For the text-containing cell, return its midpoint in (X, Y) coordinate format. 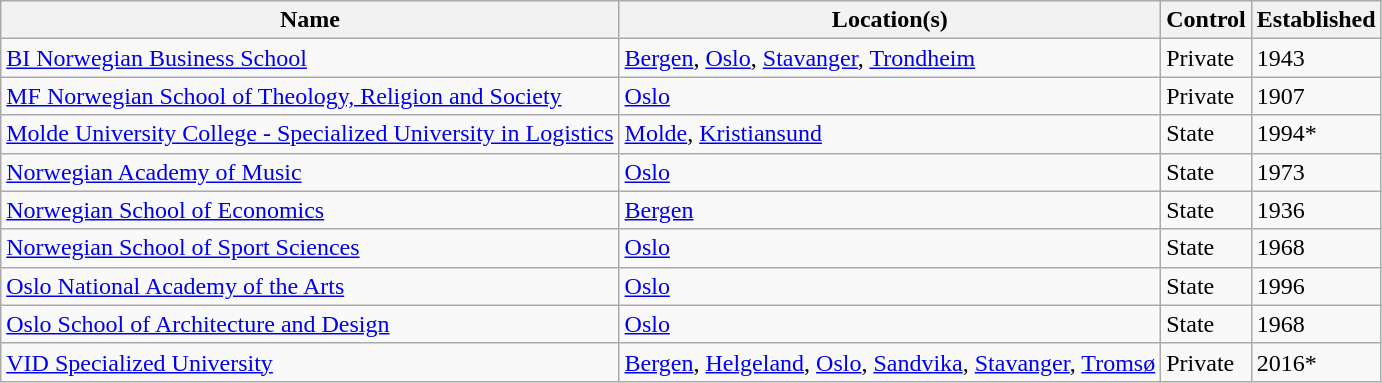
Bergen, Oslo, Stavanger, Trondheim (890, 58)
1994* (1316, 134)
Molde, Kristiansund (890, 134)
Norwegian School of Economics (310, 210)
Norwegian School of Sport Sciences (310, 248)
2016* (1316, 362)
1996 (1316, 286)
1973 (1316, 172)
VID Specialized University (310, 362)
1943 (1316, 58)
MF Norwegian School of Theology, Religion and Society (310, 96)
Established (1316, 20)
Bergen, Helgeland, Oslo, Sandvika, Stavanger, Tromsø (890, 362)
Control (1206, 20)
Oslo School of Architecture and Design (310, 324)
BI Norwegian Business School (310, 58)
Name (310, 20)
Molde University College - Specialized University in Logistics (310, 134)
Bergen (890, 210)
Location(s) (890, 20)
1907 (1316, 96)
1936 (1316, 210)
Oslo National Academy of the Arts (310, 286)
Norwegian Academy of Music (310, 172)
